Pinpoint the cell where the given text exists, returning its [x, y] midpoint coordinate. 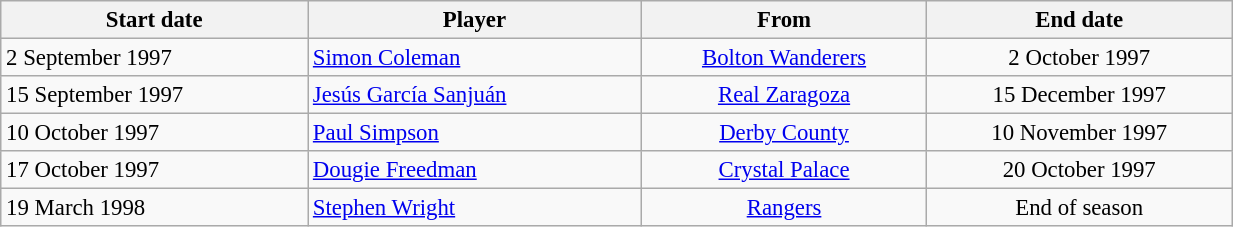
Jesús García Sanjuán [475, 95]
Dougie Freedman [475, 170]
Crystal Palace [784, 170]
End of season [1080, 208]
20 October 1997 [1080, 170]
Stephen Wright [475, 208]
Rangers [784, 208]
10 November 1997 [1080, 133]
Real Zaragoza [784, 95]
From [784, 20]
Start date [154, 20]
19 March 1998 [154, 208]
10 October 1997 [154, 133]
15 December 1997 [1080, 95]
Simon Coleman [475, 58]
Bolton Wanderers [784, 58]
2 September 1997 [154, 58]
Player [475, 20]
15 September 1997 [154, 95]
17 October 1997 [154, 170]
Derby County [784, 133]
End date [1080, 20]
2 October 1997 [1080, 58]
Paul Simpson [475, 133]
